Return [X, Y] of the center of cell containing provided text 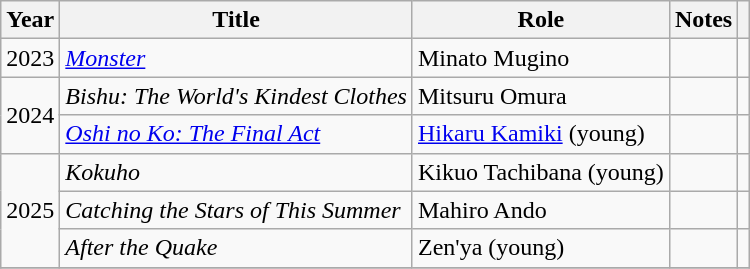
Title [236, 20]
2023 [30, 58]
Oshi no Ko: The Final Act [236, 134]
2024 [30, 115]
Mahiro Ando [540, 210]
Mitsuru Omura [540, 96]
Kokuho [236, 172]
Monster [236, 58]
Bishu: The World's Kindest Clothes [236, 96]
2025 [30, 210]
After the Quake [236, 248]
Notes [703, 20]
Kikuo Tachibana (young) [540, 172]
Zen'ya (young) [540, 248]
Year [30, 20]
Hikaru Kamiki (young) [540, 134]
Role [540, 20]
Catching the Stars of This Summer [236, 210]
Minato Mugino [540, 58]
